Search for the cell housing the specified text and yield its (x, y) center coordinate. 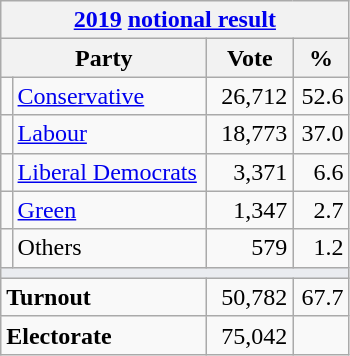
26,712 (250, 96)
Liberal Democrats (110, 172)
3,371 (250, 172)
67.7 (321, 297)
75,042 (250, 335)
Conservative (110, 96)
% (321, 58)
52.6 (321, 96)
Party (104, 58)
Electorate (104, 335)
2.7 (321, 210)
Vote (250, 58)
1.2 (321, 248)
579 (250, 248)
Labour (110, 134)
Others (110, 248)
Green (110, 210)
1,347 (250, 210)
Turnout (104, 297)
2019 notional result (175, 20)
6.6 (321, 172)
18,773 (250, 134)
37.0 (321, 134)
50,782 (250, 297)
